Extract the (x, y) coordinate from the center of the cell holding the provided text.  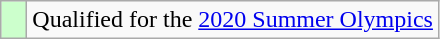
Qualified for the 2020 Summer Olympics (233, 20)
